Return (x, y) of the center of cell containing provided text 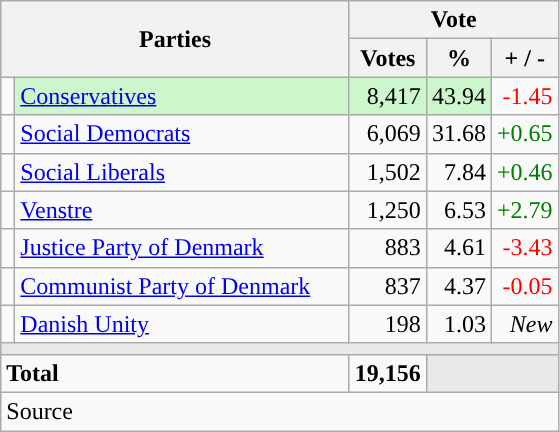
Venstre (182, 210)
4.61 (458, 248)
Parties (176, 39)
Justice Party of Denmark (182, 248)
Conservatives (182, 96)
837 (388, 286)
New (524, 324)
6.53 (458, 210)
+0.46 (524, 172)
198 (388, 324)
Social Liberals (182, 172)
19,156 (388, 373)
1,250 (388, 210)
1.03 (458, 324)
6,069 (388, 134)
+0.65 (524, 134)
1,502 (388, 172)
Vote (454, 20)
-0.05 (524, 286)
Votes (388, 58)
Danish Unity (182, 324)
7.84 (458, 172)
-3.43 (524, 248)
31.68 (458, 134)
Source (280, 411)
43.94 (458, 96)
% (458, 58)
Social Democrats (182, 134)
-1.45 (524, 96)
883 (388, 248)
8,417 (388, 96)
+ / - (524, 58)
Communist Party of Denmark (182, 286)
4.37 (458, 286)
Total (176, 373)
+2.79 (524, 210)
